Pinpoint the cell where the given text exists, returning its [x, y] midpoint coordinate. 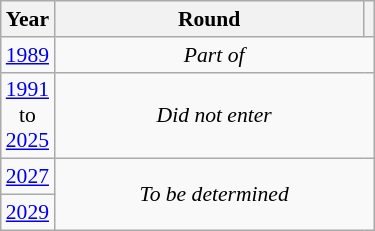
Year [28, 19]
Part of [214, 55]
To be determined [214, 194]
2029 [28, 213]
2027 [28, 177]
1989 [28, 55]
Round [209, 19]
1991to2025 [28, 116]
Did not enter [214, 116]
